Locate the cell with the specified text and output its (x, y) center coordinate. 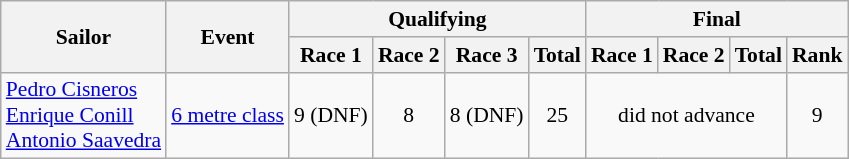
Qualifying (438, 19)
25 (558, 116)
8 (DNF) (487, 116)
Race 3 (487, 55)
8 (409, 116)
did not advance (686, 116)
Event (228, 36)
9 (818, 116)
9 (DNF) (331, 116)
Pedro Cisneros Enrique Conill Antonio Saavedra (84, 116)
Final (717, 19)
Rank (818, 55)
6 metre class (228, 116)
Sailor (84, 36)
